For the text-containing cell, return its midpoint in (X, Y) coordinate format. 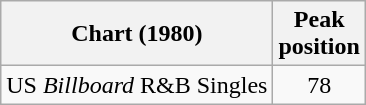
US Billboard R&B Singles (137, 85)
Peakposition (319, 34)
78 (319, 85)
Chart (1980) (137, 34)
